Capture the cell that displays the provided text and extract its [X, Y] central coordinate. 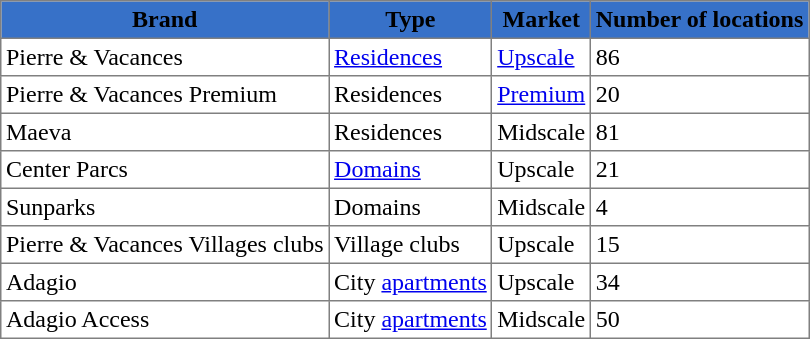
81 [699, 132]
Village clubs [410, 245]
20 [699, 95]
Pierre & Vacances [165, 57]
50 [699, 320]
Adagio [165, 282]
21 [699, 170]
Pierre & Vacances Villages clubs [165, 245]
Adagio Access [165, 320]
15 [699, 245]
Pierre & Vacances Premium [165, 95]
Center Parcs [165, 170]
4 [699, 207]
Maeva [165, 132]
Type [410, 20]
Sunparks [165, 207]
Brand [165, 20]
Market [542, 20]
Number of locations [699, 20]
34 [699, 282]
Premium [542, 95]
86 [699, 57]
